Return (X, Y) of the center of cell containing provided text 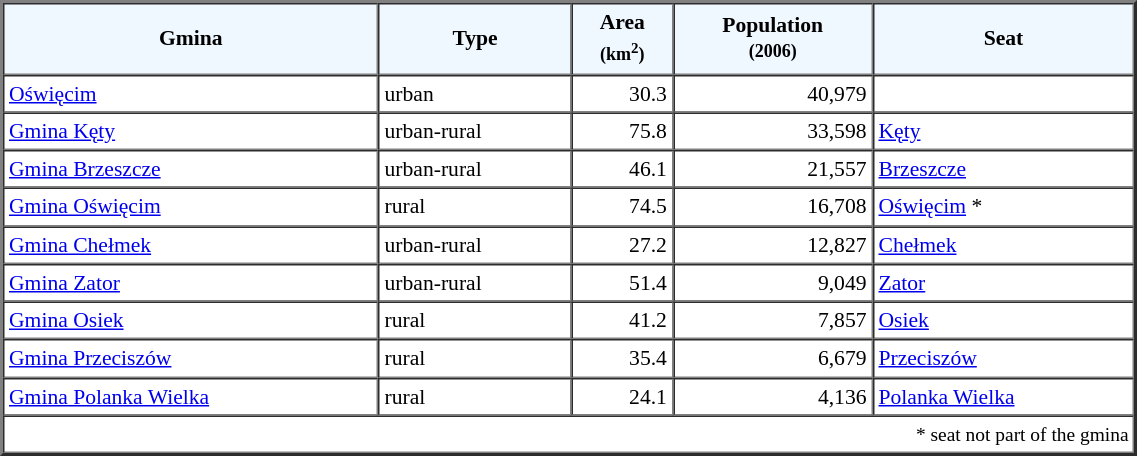
urban (476, 93)
* seat not part of the gmina (569, 434)
41.2 (622, 321)
Zator (1004, 283)
Population(2006) (773, 38)
21,557 (773, 169)
27.2 (622, 245)
Gmina Przeciszów (191, 359)
30.3 (622, 93)
33,598 (773, 131)
4,136 (773, 396)
Oświęcim * (1004, 207)
7,857 (773, 321)
74.5 (622, 207)
Gmina Oświęcim (191, 207)
Gmina Polanka Wielka (191, 396)
Area(km2) (622, 38)
51.4 (622, 283)
9,049 (773, 283)
Gmina (191, 38)
Gmina Brzeszcze (191, 169)
16,708 (773, 207)
Gmina Osiek (191, 321)
Chełmek (1004, 245)
Kęty (1004, 131)
46.1 (622, 169)
40,979 (773, 93)
24.1 (622, 396)
Osiek (1004, 321)
Gmina Chełmek (191, 245)
Oświęcim (191, 93)
Gmina Kęty (191, 131)
35.4 (622, 359)
6,679 (773, 359)
Type (476, 38)
Gmina Zator (191, 283)
Seat (1004, 38)
75.8 (622, 131)
Przeciszów (1004, 359)
Brzeszcze (1004, 169)
12,827 (773, 245)
Polanka Wielka (1004, 396)
